Capture the cell that displays the provided text and extract its [X, Y] central coordinate. 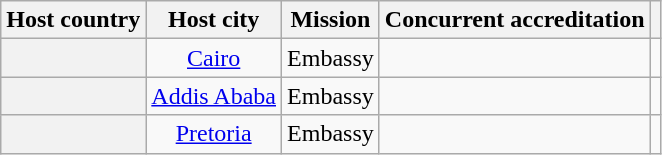
Addis Ababa [214, 96]
Cairo [214, 58]
Host city [214, 20]
Pretoria [214, 134]
Concurrent accreditation [514, 20]
Mission [331, 20]
Host country [74, 20]
